Output the (x, y) coordinate of the center of the cell containing the given text.  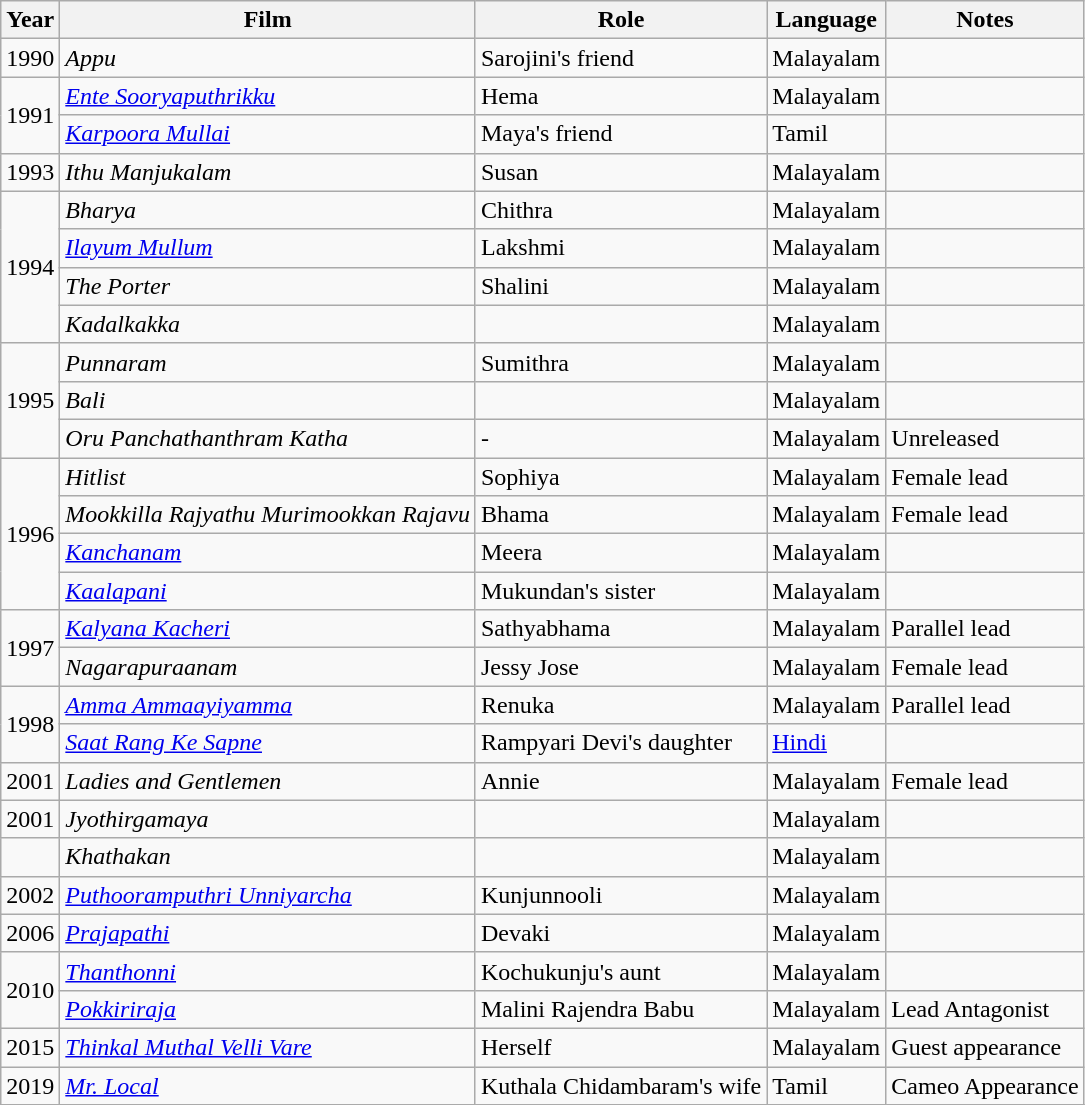
Annie (620, 781)
Hema (620, 96)
Mr. Local (268, 1085)
Mookkilla Rajyathu Murimookkan Rajavu (268, 515)
1997 (30, 648)
Oru Panchathanthram Katha (268, 438)
Language (826, 20)
Bhama (620, 515)
Hitlist (268, 477)
1991 (30, 115)
Film (268, 20)
Kuthala Chidambaram's wife (620, 1085)
Prajapathi (268, 933)
Notes (985, 20)
Lead Antagonist (985, 1009)
2019 (30, 1085)
Rampyari Devi's daughter (620, 743)
Amma Ammaayiyamma (268, 705)
Karpoora Mullai (268, 134)
Maya's friend (620, 134)
Meera (620, 553)
Kadalkakka (268, 324)
Nagarapuraanam (268, 667)
Sarojini's friend (620, 58)
1994 (30, 267)
- (620, 438)
Year (30, 20)
Jyothirgamaya (268, 819)
Ithu Manjukalam (268, 172)
Cameo Appearance (985, 1085)
Ilayum Mullum (268, 248)
2015 (30, 1047)
Jessy Jose (620, 667)
2006 (30, 933)
Kunjunnooli (620, 895)
Bharya (268, 210)
Chithra (620, 210)
Renuka (620, 705)
Pokkiriraja (268, 1009)
Sathyabhama (620, 629)
1995 (30, 400)
Puthooramputhri Unniyarcha (268, 895)
Kanchanam (268, 553)
2010 (30, 990)
1993 (30, 172)
2002 (30, 895)
Sophiya (620, 477)
Bali (268, 400)
Ente Sooryaputhrikku (268, 96)
Ladies and Gentlemen (268, 781)
Malini Rajendra Babu (620, 1009)
Kalyana Kacheri (268, 629)
Thanthonni (268, 971)
Appu (268, 58)
Hindi (826, 743)
Shalini (620, 286)
Kochukunju's aunt (620, 971)
Herself (620, 1047)
Kaalapani (268, 591)
1990 (30, 58)
Punnaram (268, 362)
Susan (620, 172)
1996 (30, 534)
Role (620, 20)
Mukundan's sister (620, 591)
Saat Rang Ke Sapne (268, 743)
Guest appearance (985, 1047)
The Porter (268, 286)
Devaki (620, 933)
Lakshmi (620, 248)
Khathakan (268, 857)
1998 (30, 724)
Thinkal Muthal Velli Vare (268, 1047)
Unreleased (985, 438)
Sumithra (620, 362)
